Scan for the cell matching the given text and deliver its [x, y] coordinate at center. 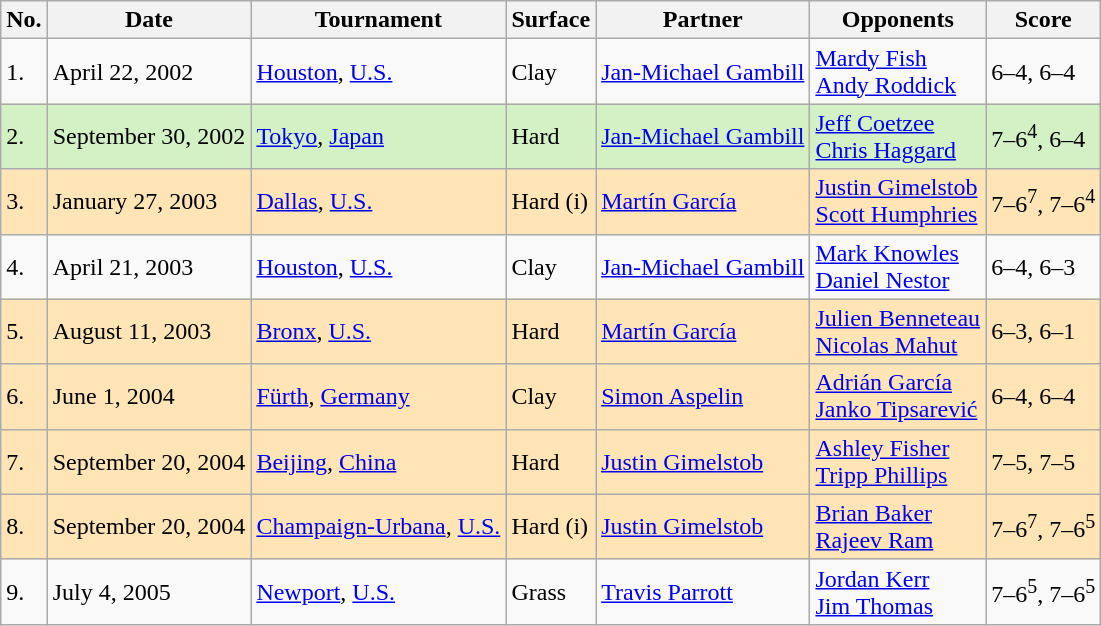
Fürth, Germany [378, 396]
6. [24, 396]
1. [24, 72]
Champaign-Urbana, U.S. [378, 526]
Grass [551, 592]
Ashley Fisher Tripp Phillips [898, 462]
January 27, 2003 [149, 202]
7–65, 7–65 [1044, 592]
Tokyo, Japan [378, 136]
Brian Baker Rajeev Ram [898, 526]
5. [24, 332]
April 21, 2003 [149, 266]
Travis Parrott [703, 592]
Dallas, U.S. [378, 202]
9. [24, 592]
7–67, 7–65 [1044, 526]
Simon Aspelin [703, 396]
Tournament [378, 20]
Justin Gimelstob Scott Humphries [898, 202]
Mark Knowles Daniel Nestor [898, 266]
6–3, 6–1 [1044, 332]
6–4, 6–3 [1044, 266]
7–64, 6–4 [1044, 136]
Surface [551, 20]
No. [24, 20]
Partner [703, 20]
4. [24, 266]
Julien Benneteau Nicolas Mahut [898, 332]
2. [24, 136]
Adrián García Janko Tipsarević [898, 396]
Beijing, China [378, 462]
Date [149, 20]
7–5, 7–5 [1044, 462]
7–67, 7–64 [1044, 202]
Mardy Fish Andy Roddick [898, 72]
August 11, 2003 [149, 332]
September 30, 2002 [149, 136]
7. [24, 462]
Opponents [898, 20]
July 4, 2005 [149, 592]
Jeff Coetzee Chris Haggard [898, 136]
3. [24, 202]
Score [1044, 20]
Newport, U.S. [378, 592]
June 1, 2004 [149, 396]
April 22, 2002 [149, 72]
Jordan Kerr Jim Thomas [898, 592]
Bronx, U.S. [378, 332]
8. [24, 526]
